Detect which cell encompasses the target text, then output its (x, y) center coordinate. 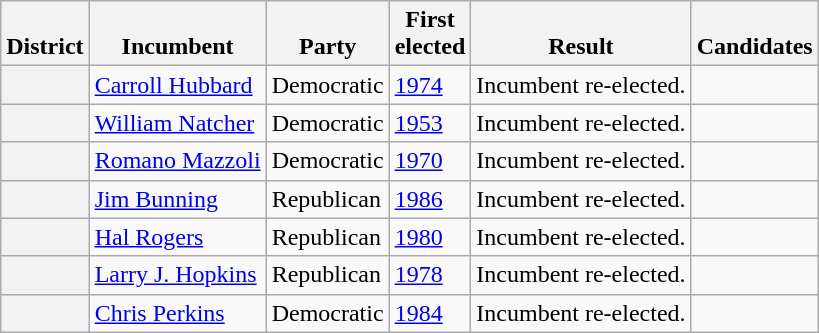
Incumbent (178, 34)
Candidates (754, 34)
Chris Perkins (178, 313)
1970 (430, 161)
1978 (430, 275)
1974 (430, 85)
Hal Rogers (178, 237)
William Natcher (178, 123)
Romano Mazzoli (178, 161)
Larry J. Hopkins (178, 275)
1980 (430, 237)
District (45, 34)
Party (328, 34)
1984 (430, 313)
Result (581, 34)
1953 (430, 123)
Jim Bunning (178, 199)
Firstelected (430, 34)
Carroll Hubbard (178, 85)
1986 (430, 199)
